Determine the (X, Y) coordinate at the center of the cell enclosing the given text.  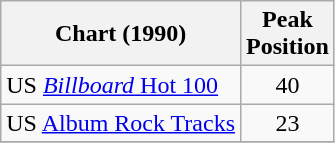
US Billboard Hot 100 (121, 85)
23 (288, 123)
US Album Rock Tracks (121, 123)
40 (288, 85)
PeakPosition (288, 34)
Chart (1990) (121, 34)
